Pinpoint the cell where the given text exists, returning its (X, Y) midpoint coordinate. 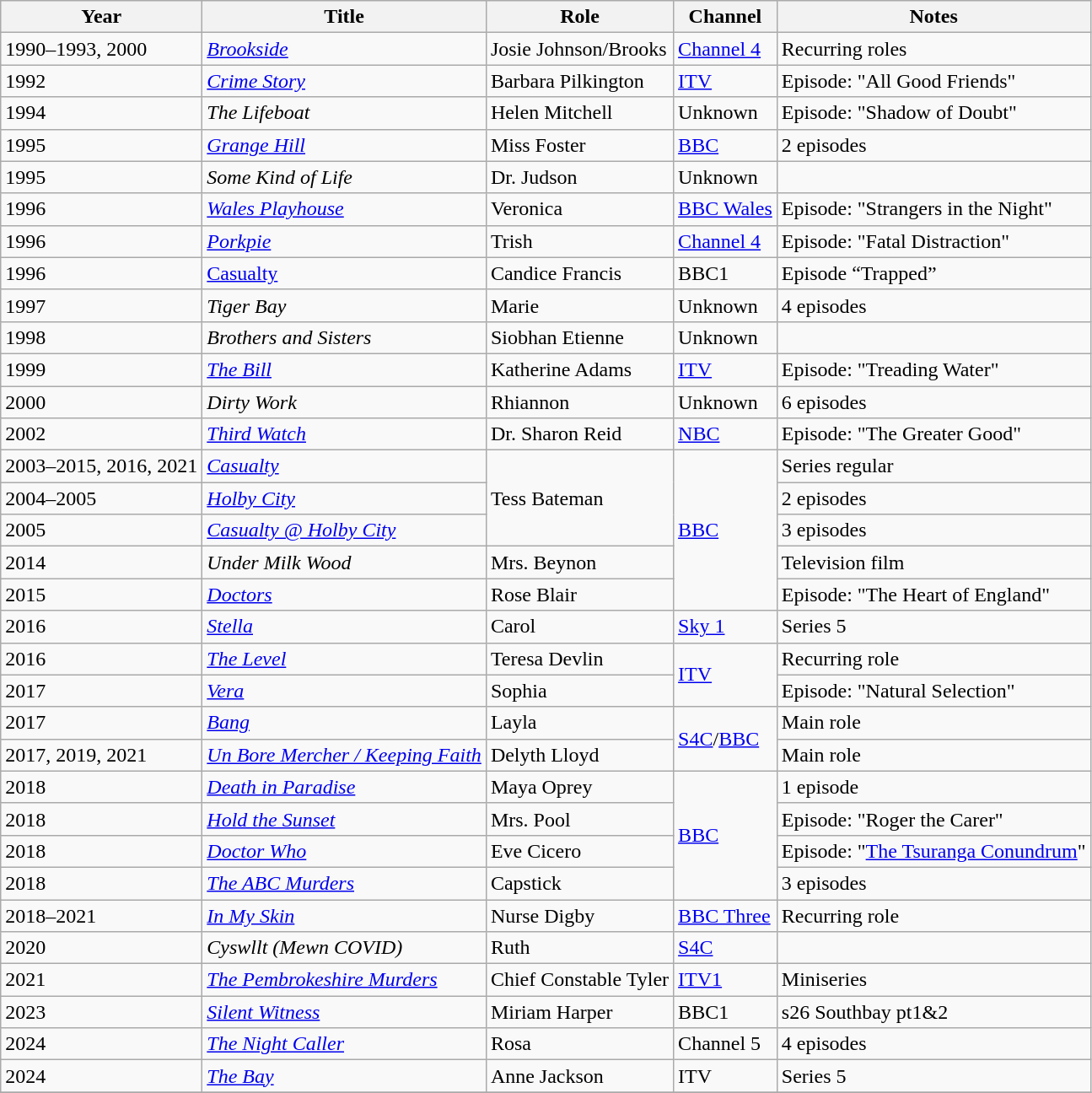
Episode: "The Heart of England" (933, 595)
Bang (344, 723)
S4C/BBC (725, 739)
Crime Story (344, 81)
Third Watch (344, 434)
The Lifeboat (344, 113)
Chief Constable Tyler (579, 980)
Miniseries (933, 980)
2015 (101, 595)
Episode: "Natural Selection" (933, 691)
Miss Foster (579, 145)
2003–2015, 2016, 2021 (101, 466)
Capstick (579, 883)
Wales Playhouse (344, 209)
Ruth (579, 948)
Episode: "Fatal Distraction" (933, 241)
The ABC Murders (344, 883)
Sophia (579, 691)
Barbara Pilkington (579, 81)
1998 (101, 337)
Doctors (344, 595)
Mrs. Pool (579, 819)
BBC Three (725, 915)
2023 (101, 1012)
Dr. Sharon Reid (579, 434)
Notes (933, 17)
The Bill (344, 369)
Under Milk Wood (344, 563)
NBC (725, 434)
Episode: "Strangers in the Night" (933, 209)
Hold the Sunset (344, 819)
Death in Paradise (344, 787)
Carol (579, 627)
Episode: "Treading Water" (933, 369)
Tess Bateman (579, 498)
The Level (344, 659)
Doctor Who (344, 851)
Rose Blair (579, 595)
Casualty @ Holby City (344, 530)
Episode: "The Tsuranga Conundrum" (933, 851)
1999 (101, 369)
Series regular (933, 466)
Un Bore Mercher / Keeping Faith (344, 755)
Helen Mitchell (579, 113)
Cyswllt (Mewn COVID) (344, 948)
2017, 2019, 2021 (101, 755)
s26 Southbay pt1&2 (933, 1012)
Episode: "The Greater Good" (933, 434)
Vera (344, 691)
2005 (101, 530)
1992 (101, 81)
1 episode (933, 787)
Year (101, 17)
Episode: "Shadow of Doubt" (933, 113)
Maya Oprey (579, 787)
2018–2021 (101, 915)
2020 (101, 948)
Brothers and Sisters (344, 337)
S4C (725, 948)
The Bay (344, 1076)
Siobhan Etienne (579, 337)
Episode: "All Good Friends" (933, 81)
Trish (579, 241)
1990–1993, 2000 (101, 49)
Marie (579, 305)
In My Skin (344, 915)
Eve Cicero (579, 851)
Channel 5 (725, 1044)
Porkpie (344, 241)
Rosa (579, 1044)
2021 (101, 980)
Layla (579, 723)
Sky 1 (725, 627)
Recurring roles (933, 49)
Rhiannon (579, 402)
Veronica (579, 209)
Television film (933, 563)
The Pembrokeshire Murders (344, 980)
Episode: "Roger the Carer" (933, 819)
2004–2005 (101, 498)
Dirty Work (344, 402)
Mrs. Beynon (579, 563)
Delyth Lloyd (579, 755)
Dr. Judson (579, 177)
Silent Witness (344, 1012)
Grange Hill (344, 145)
1997 (101, 305)
2000 (101, 402)
Katherine Adams (579, 369)
Title (344, 17)
2002 (101, 434)
Teresa Devlin (579, 659)
BBC Wales (725, 209)
Candice Francis (579, 273)
Holby City (344, 498)
Episode “Trapped” (933, 273)
Miriam Harper (579, 1012)
Some Kind of Life (344, 177)
Anne Jackson (579, 1076)
Stella (344, 627)
Channel (725, 17)
Role (579, 17)
The Night Caller (344, 1044)
6 episodes (933, 402)
2014 (101, 563)
1994 (101, 113)
Nurse Digby (579, 915)
Tiger Bay (344, 305)
Brookside (344, 49)
Josie Johnson/Brooks (579, 49)
ITV1 (725, 980)
